Return the [X, Y] coordinate for the center point of the cell that contains the specified text.  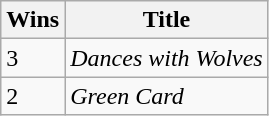
Title [166, 20]
3 [33, 58]
Dances with Wolves [166, 58]
Green Card [166, 96]
Wins [33, 20]
2 [33, 96]
